Extract the [x, y] coordinate from the center of the cell holding the provided text.  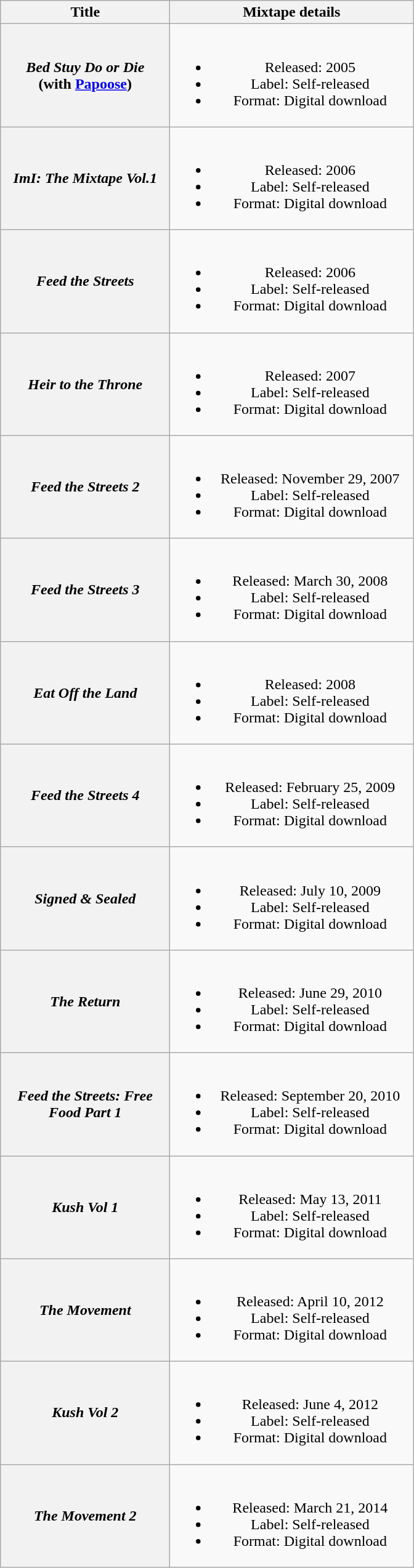
The Movement 2 [85, 1516]
ImI: The Mixtape Vol.1 [85, 179]
Feed the Streets [85, 281]
Signed & Sealed [85, 898]
Title [85, 12]
Released: 2005Label: Self-releasedFormat: Digital download [292, 75]
Eat Off the Land [85, 692]
The Movement [85, 1311]
Feed the Streets 2 [85, 487]
Feed the Streets: Free Food Part 1 [85, 1104]
Released: 2007Label: Self-releasedFormat: Digital download [292, 384]
Kush Vol 2 [85, 1413]
Released: November 29, 2007Label: Self-releasedFormat: Digital download [292, 487]
The Return [85, 1001]
Mixtape details [292, 12]
Feed the Streets 4 [85, 796]
Released: April 10, 2012Label: Self-releasedFormat: Digital download [292, 1311]
Released: May 13, 2011Label: Self-releasedFormat: Digital download [292, 1207]
Feed the Streets 3 [85, 590]
Released: September 20, 2010Label: Self-releasedFormat: Digital download [292, 1104]
Released: February 25, 2009Label: Self-releasedFormat: Digital download [292, 796]
Released: March 21, 2014Label: Self-releasedFormat: Digital download [292, 1516]
Released: June 29, 2010Label: Self-releasedFormat: Digital download [292, 1001]
Released: July 10, 2009Label: Self-releasedFormat: Digital download [292, 898]
Released: June 4, 2012Label: Self-releasedFormat: Digital download [292, 1413]
Released: March 30, 2008Label: Self-releasedFormat: Digital download [292, 590]
Kush Vol 1 [85, 1207]
Released: 2008Label: Self-releasedFormat: Digital download [292, 692]
Bed Stuy Do or Die(with Papoose) [85, 75]
Heir to the Throne [85, 384]
